For the text-containing cell, return its midpoint in [x, y] coordinate format. 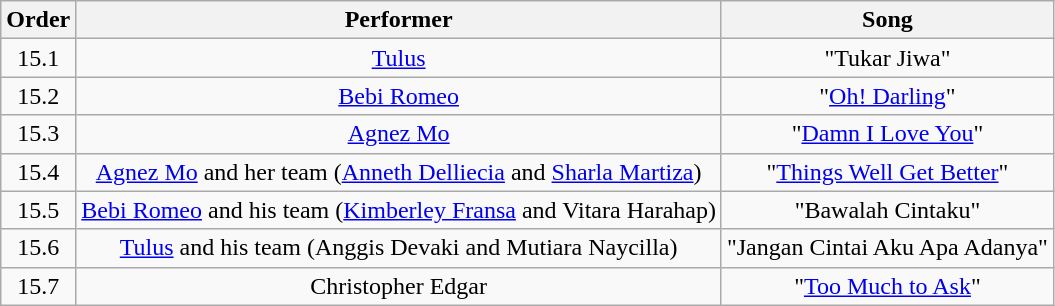
15.6 [38, 248]
Performer [399, 20]
Agnez Mo [399, 134]
15.4 [38, 172]
Song [887, 20]
15.7 [38, 286]
Tulus [399, 58]
15.2 [38, 96]
15.5 [38, 210]
Order [38, 20]
Christopher Edgar [399, 286]
Agnez Mo and her team (Anneth Delliecia and Sharla Martiza) [399, 172]
"Too Much to Ask" [887, 286]
Bebi Romeo [399, 96]
15.3 [38, 134]
"Damn I Love You" [887, 134]
"Jangan Cintai Aku Apa Adanya" [887, 248]
"Tukar Jiwa" [887, 58]
"Things Well Get Better" [887, 172]
"Bawalah Cintaku" [887, 210]
Bebi Romeo and his team (Kimberley Fransa and Vitara Harahap) [399, 210]
Tulus and his team (Anggis Devaki and Mutiara Naycilla) [399, 248]
15.1 [38, 58]
"Oh! Darling" [887, 96]
